From the cell containing the given text, extract its center point as [x, y] coordinate. 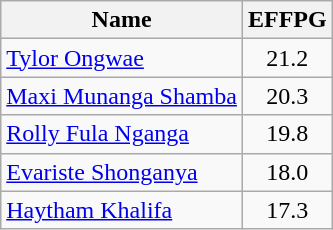
Maxi Munanga Shamba [122, 96]
18.0 [287, 172]
Name [122, 20]
EFFPG [287, 20]
Evariste Shonganya [122, 172]
21.2 [287, 58]
Haytham Khalifa [122, 210]
20.3 [287, 96]
Tylor Ongwae [122, 58]
19.8 [287, 134]
17.3 [287, 210]
Rolly Fula Nganga [122, 134]
